Determine the (x, y) coordinate at the center of the cell enclosing the given text.  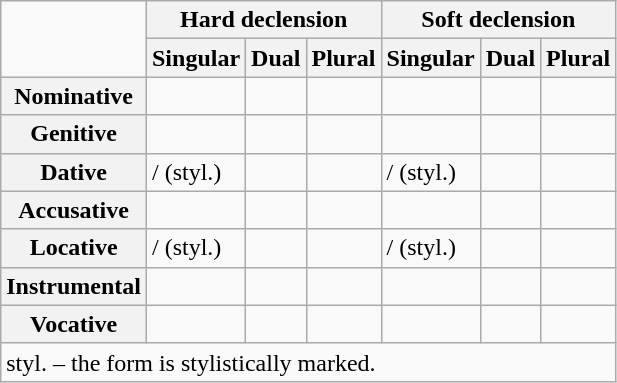
Locative (74, 248)
Vocative (74, 324)
Instrumental (74, 286)
Accusative (74, 210)
Soft declension (498, 20)
Dative (74, 172)
Hard declension (264, 20)
styl. – the form is stylistically marked. (308, 362)
Genitive (74, 134)
Nominative (74, 96)
